Capture the cell that displays the provided text and extract its (X, Y) central coordinate. 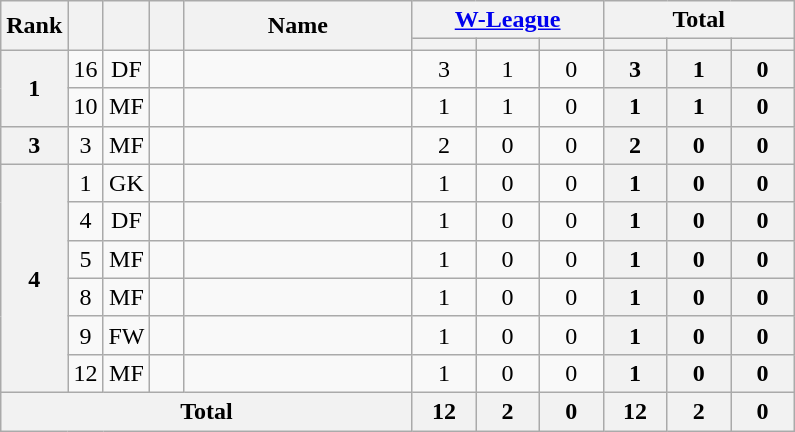
Rank (34, 26)
GK (126, 183)
W-League (508, 20)
10 (86, 107)
9 (86, 335)
16 (86, 69)
5 (86, 259)
Name (298, 26)
FW (126, 335)
8 (86, 297)
